Scan for the cell matching the given text and deliver its (X, Y) coordinate at center. 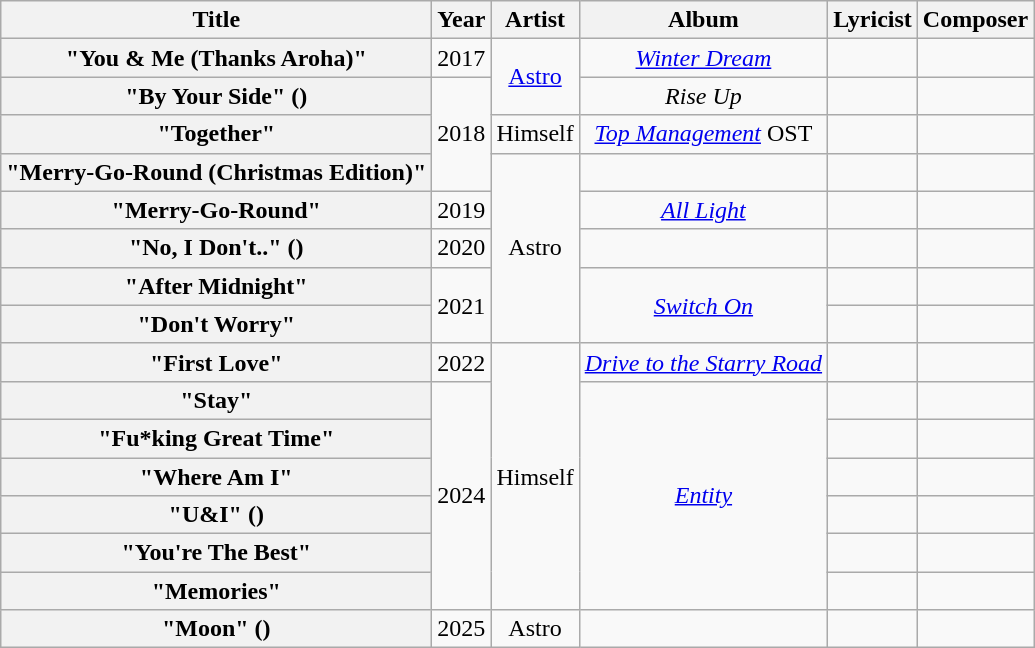
Drive to the Starry Road (703, 362)
"Fu*king Great Time" (216, 438)
"U&I" () (216, 515)
2025 (462, 629)
"By Your Side" () (216, 96)
Artist (535, 20)
All Light (703, 210)
"Memories" (216, 591)
Year (462, 20)
2020 (462, 248)
2017 (462, 58)
2022 (462, 362)
Composer (975, 20)
"You're The Best" (216, 553)
Rise Up (703, 96)
"Stay" (216, 400)
Switch On (703, 305)
"Moon" () (216, 629)
2019 (462, 210)
"First Love" (216, 362)
"No, I Don't.." () (216, 248)
"Merry-Go-Round (Christmas Edition)" (216, 172)
Top Management OST (703, 134)
2018 (462, 134)
"Merry-Go-Round" (216, 210)
Winter Dream (703, 58)
"Don't Worry" (216, 324)
Lyricist (873, 20)
"You & Me (Thanks Aroha)" (216, 58)
2021 (462, 305)
"Where Am I" (216, 477)
Album (703, 20)
Title (216, 20)
"After Midnight" (216, 286)
"Together" (216, 134)
Entity (703, 495)
2024 (462, 495)
